Identify which cell holds the provided text, then report its [x, y] central coordinate. 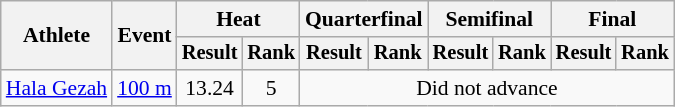
Final [612, 19]
Hala Gezah [56, 88]
5 [271, 88]
Quarterfinal [364, 19]
Heat [238, 19]
Did not advance [487, 88]
100 m [144, 88]
13.24 [210, 88]
Semifinal [490, 19]
Event [144, 36]
Athlete [56, 36]
